For the text-containing cell, return its midpoint in (X, Y) coordinate format. 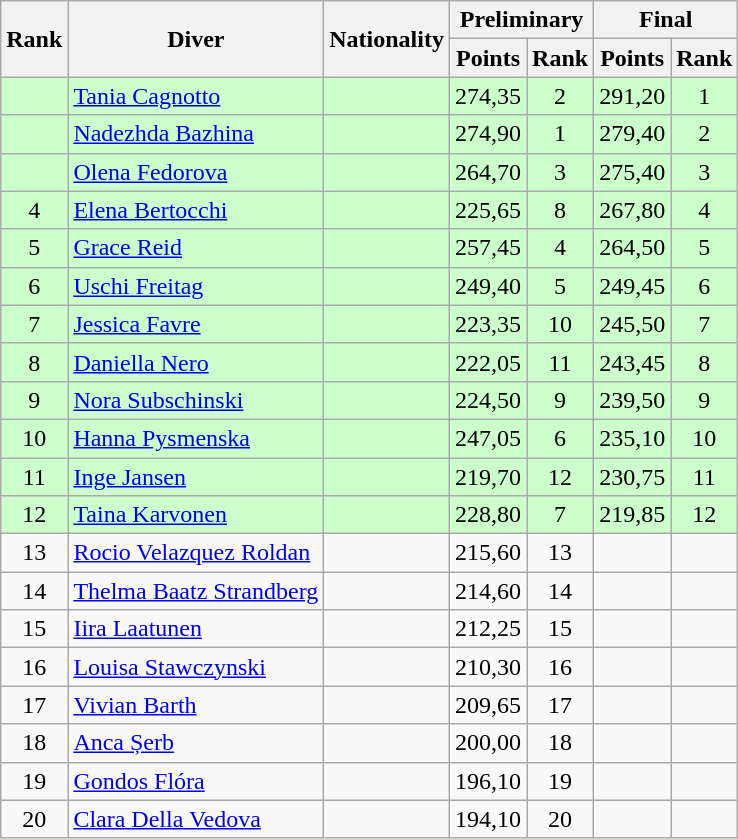
209,65 (488, 705)
Jessica Favre (196, 324)
275,40 (632, 172)
Elena Bertocchi (196, 210)
Thelma Baatz Strandberg (196, 591)
291,20 (632, 96)
264,50 (632, 248)
274,90 (488, 134)
Final (666, 20)
Grace Reid (196, 248)
249,45 (632, 286)
Nora Subschinski (196, 400)
Taina Karvonen (196, 515)
200,00 (488, 743)
243,45 (632, 362)
230,75 (632, 477)
Iira Laatunen (196, 629)
Tania Cagnotto (196, 96)
Daniella Nero (196, 362)
Rocio Velazquez Roldan (196, 553)
264,70 (488, 172)
215,60 (488, 553)
214,60 (488, 591)
Anca Șerb (196, 743)
Uschi Freitag (196, 286)
267,80 (632, 210)
Nationality (387, 39)
Clara Della Vedova (196, 819)
223,35 (488, 324)
Nadezhda Bazhina (196, 134)
245,50 (632, 324)
Diver (196, 39)
228,80 (488, 515)
Vivian Barth (196, 705)
Olena Fedorova (196, 172)
Preliminary (521, 20)
219,85 (632, 515)
235,10 (632, 438)
Hanna Pysmenska (196, 438)
239,50 (632, 400)
194,10 (488, 819)
249,40 (488, 286)
274,35 (488, 96)
212,25 (488, 629)
224,50 (488, 400)
Gondos Flóra (196, 781)
Inge Jansen (196, 477)
210,30 (488, 667)
219,70 (488, 477)
196,10 (488, 781)
257,45 (488, 248)
225,65 (488, 210)
Louisa Stawczynski (196, 667)
222,05 (488, 362)
279,40 (632, 134)
247,05 (488, 438)
